Search for the cell housing the specified text and yield its [x, y] center coordinate. 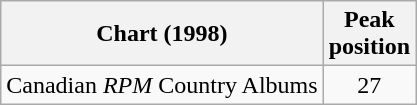
Chart (1998) [162, 34]
Canadian RPM Country Albums [162, 85]
Peakposition [369, 34]
27 [369, 85]
